Pinpoint the cell where the given text exists, returning its (X, Y) midpoint coordinate. 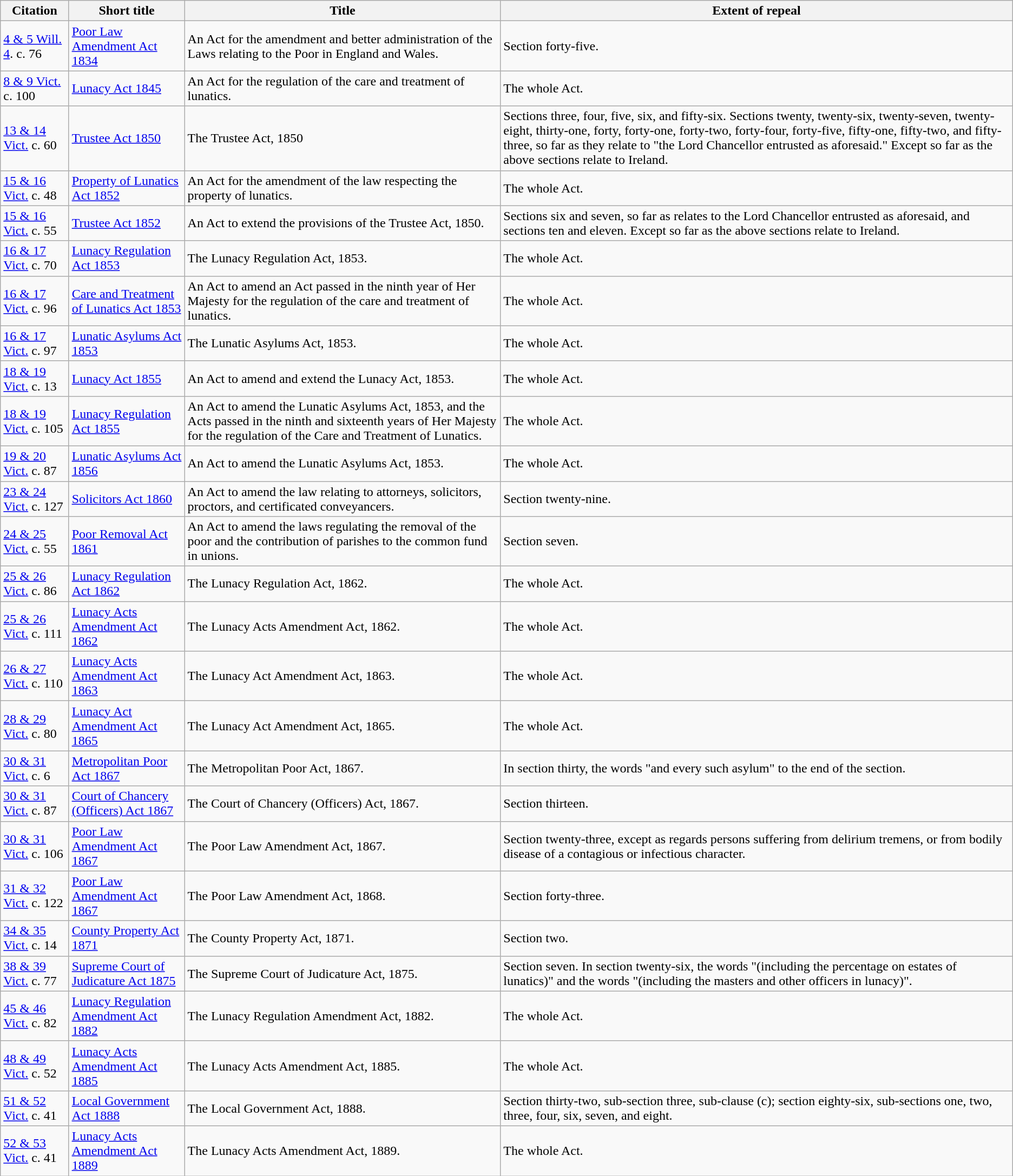
Section twenty-nine. (757, 499)
In section thirty, the words "and every such asylum" to the end of the section. (757, 768)
52 & 53 Vict. c. 41 (35, 1151)
An Act to amend and extend the Lunacy Act, 1853. (343, 379)
An Act for the amendment of the law respecting the property of lunatics. (343, 188)
16 & 17 Vict. c. 97 (35, 343)
Citation (35, 11)
Lunacy Acts Amendment Act 1862 (127, 626)
Lunacy Acts Amendment Act 1863 (127, 676)
The Lunacy Regulation Act, 1853. (343, 259)
The Poor Law Amendment Act, 1868. (343, 896)
An Act to amend an Act passed in the ninth year of Her Majesty for the regulation of the care and treatment of lunatics. (343, 301)
19 & 20 Vict. c. 87 (35, 463)
The Lunacy Regulation Amendment Act, 1882. (343, 1016)
23 & 24 Vict. c. 127 (35, 499)
30 & 31 Vict. c. 106 (35, 846)
18 & 19 Vict. c. 105 (35, 421)
Lunacy Regulation Act 1855 (127, 421)
13 & 14 Vict. c. 60 (35, 138)
Lunacy Regulation Act 1853 (127, 259)
Title (343, 11)
30 & 31 Vict. c. 87 (35, 804)
Lunacy Act 1845 (127, 89)
Lunacy Regulation Amendment Act 1882 (127, 1016)
25 & 26 Vict. c. 111 (35, 626)
16 & 17 Vict. c. 70 (35, 259)
16 & 17 Vict. c. 96 (35, 301)
Lunacy Act 1855 (127, 379)
The Local Government Act, 1888. (343, 1108)
The Supreme Court of Judicature Act, 1875. (343, 974)
An Act for the regulation of the care and treatment of lunatics. (343, 89)
15 & 16 Vict. c. 55 (35, 223)
Poor Law Amendment Act 1834 (127, 46)
The Lunatic Asylums Act, 1853. (343, 343)
The Poor Law Amendment Act, 1867. (343, 846)
The Lunacy Acts Amendment Act, 1885. (343, 1066)
An Act to extend the provisions of the Trustee Act, 1850. (343, 223)
The County Property Act, 1871. (343, 938)
Lunatic Asylums Act 1856 (127, 463)
Section twenty-three, except as regards persons suffering from delirium tremens, or from bodily disease of a contagious or infectious character. (757, 846)
Trustee Act 1852 (127, 223)
An Act to amend the Lunatic Asylums Act, 1853. (343, 463)
The Trustee Act, 1850 (343, 138)
Solicitors Act 1860 (127, 499)
31 & 32 Vict. c. 122 (35, 896)
Section thirteen. (757, 804)
45 & 46 Vict. c. 82 (35, 1016)
County Property Act 1871 (127, 938)
The Court of Chancery (Officers) Act, 1867. (343, 804)
Supreme Court of Judicature Act 1875 (127, 974)
An Act for the amendment and better administration of the Laws relating to the Poor in England and Wales. (343, 46)
An Act to amend the law relating to attorneys, solicitors, proctors, and certificated conveyancers. (343, 499)
Short title (127, 11)
Section forty-five. (757, 46)
Lunatic Asylums Act 1853 (127, 343)
Section thirty-two, sub-section three, sub-clause (c); section eighty-six, sub-sections one, two, three, four, six, seven, and eight. (757, 1108)
Property of Lunatics Act 1852 (127, 188)
26 & 27 Vict. c. 110 (35, 676)
Lunacy Acts Amendment Act 1889 (127, 1151)
18 & 19 Vict. c. 13 (35, 379)
Section two. (757, 938)
The Lunacy Act Amendment Act, 1863. (343, 676)
The Lunacy Act Amendment Act, 1865. (343, 726)
30 & 31 Vict. c. 6 (35, 768)
24 & 25 Vict. c. 55 (35, 541)
The Metropolitan Poor Act, 1867. (343, 768)
28 & 29 Vict. c. 80 (35, 726)
25 & 26 Vict. c. 86 (35, 584)
4 & 5 Will. 4. c. 76 (35, 46)
Court of Chancery (Officers) Act 1867 (127, 804)
34 & 35 Vict. c. 14 (35, 938)
Care and Treatment of Lunatics Act 1853 (127, 301)
Lunacy Acts Amendment Act 1885 (127, 1066)
8 & 9 Vict. c. 100 (35, 89)
An Act to amend the laws regulating the removal of the poor and the contribution of parishes to the common fund in unions. (343, 541)
The Lunacy Regulation Act, 1862. (343, 584)
48 & 49 Vict. c. 52 (35, 1066)
Poor Removal Act 1861 (127, 541)
Trustee Act 1850 (127, 138)
Metropolitan Poor Act 1867 (127, 768)
Extent of repeal (757, 11)
Local Government Act 1888 (127, 1108)
15 & 16 Vict. c. 48 (35, 188)
Lunacy Regulation Act 1862 (127, 584)
51 & 52 Vict. c. 41 (35, 1108)
38 & 39 Vict. c. 77 (35, 974)
The Lunacy Acts Amendment Act, 1862. (343, 626)
Section seven. (757, 541)
The Lunacy Acts Amendment Act, 1889. (343, 1151)
Lunacy Act Amendment Act 1865 (127, 726)
Section forty-three. (757, 896)
